Scan for the cell matching the given text and deliver its [x, y] coordinate at center. 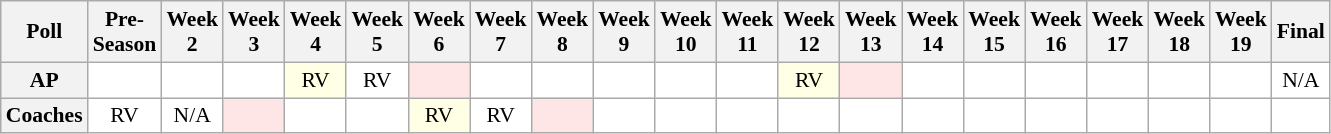
Week4 [316, 32]
Week2 [192, 32]
Week18 [1179, 32]
AP [44, 80]
Week7 [501, 32]
Week15 [994, 32]
Week12 [809, 32]
Week13 [871, 32]
Poll [44, 32]
Week16 [1056, 32]
Week8 [562, 32]
Week3 [254, 32]
Week17 [1118, 32]
Week14 [933, 32]
Pre-Season [125, 32]
Week6 [439, 32]
Week19 [1241, 32]
Week10 [686, 32]
Week11 [748, 32]
Coaches [44, 116]
Week9 [624, 32]
Final [1301, 32]
Week5 [377, 32]
